From the cell containing the given text, extract its center point as [X, Y] coordinate. 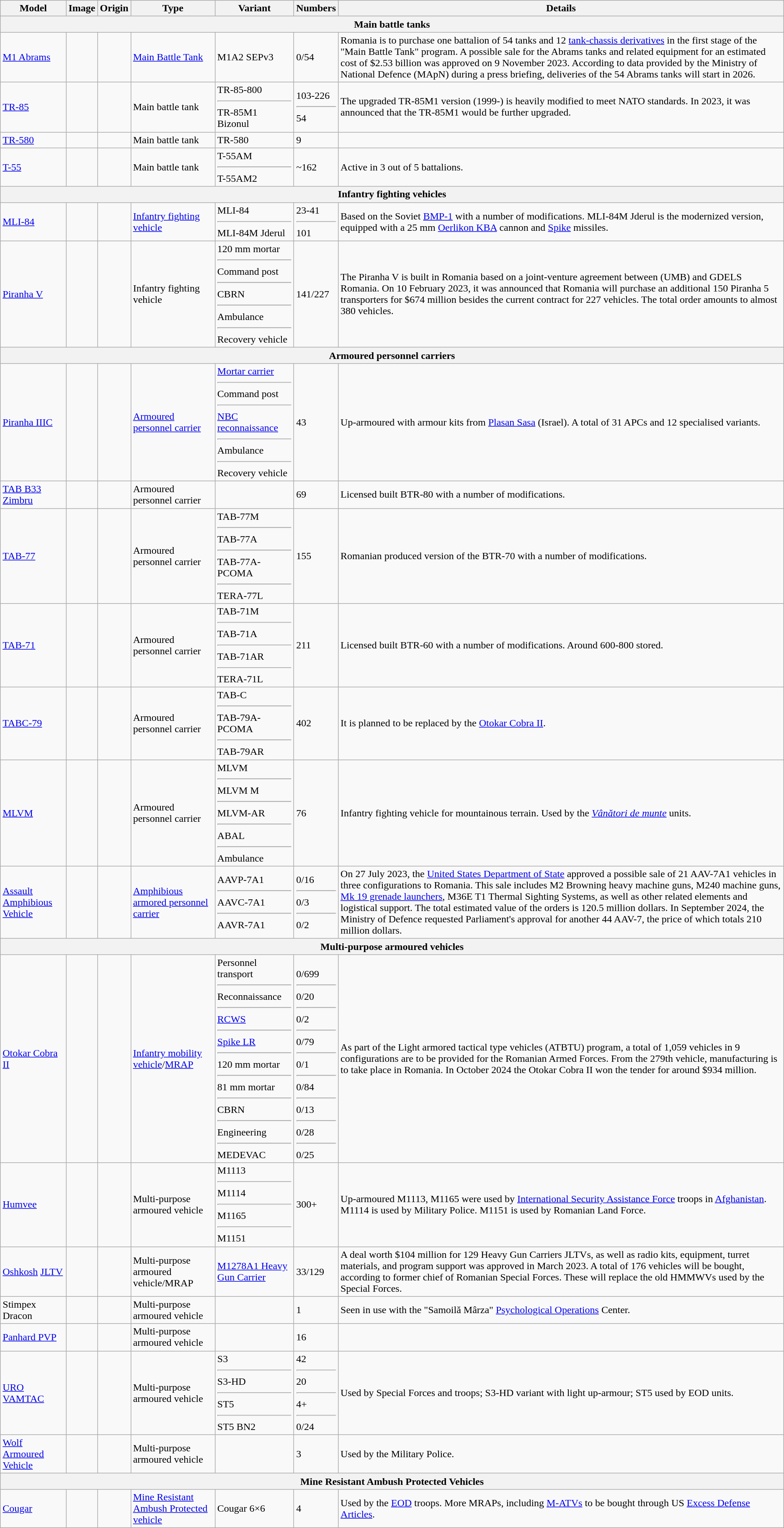
MLVM [34, 813]
Details [561, 8]
M1113M1114M1165M1151 [254, 1205]
Main battle tanks [392, 24]
Infantry mobility vehicle/MRAP [173, 1059]
76 [316, 813]
Infantry fighting vehicles [392, 194]
MLVMMLVM MMLVM-ARABALAmbulance [254, 813]
TR-85-800 TR-85M1 Bizonul [254, 107]
Active in 3 out of 5 battalions. [561, 167]
3 [316, 1454]
9 [316, 140]
Origin [114, 8]
Infantry fighting vehicle for mountainous terrain. Used by the Vânători de munte units. [561, 813]
Licensed built BTR-80 with a number of modifications. [561, 494]
S3 S3-HD ST5 ST5 BN2 [254, 1393]
Image [82, 8]
Oshkosh JLTV [34, 1272]
TAB-71 [34, 645]
16 [316, 1337]
Mine Resistant Ambush Protected vehicle [173, 1508]
Licensed built BTR-60 with a number of modifications. Around 600-800 stored. [561, 645]
69 [316, 494]
TABC-79 [34, 724]
4 [316, 1508]
TAB-77MTAB-77ATAB-77A-PCOMATERA-77L [254, 556]
Multi-purpose armoured vehicles [392, 947]
Main Battle Tank [173, 57]
AAVP-7A1AAVC-7A1AAVR-7A1 [254, 902]
Variant [254, 8]
T-55AM T-55AM2 [254, 167]
Personnel transport Reconnaissance RCWS Spike LR 120 mm mortar 81 mm mortar CBRN Engineering MEDEVAC [254, 1059]
MLI-84 MLI-84M Jderul [254, 222]
Cougar [34, 1508]
Numbers [316, 8]
42204+0/24 [316, 1393]
1 [316, 1310]
Otokar Cobra II [34, 1059]
103-226 54 [316, 107]
~162 [316, 167]
TAB-77 [34, 556]
Mine Resistant Ambush Protected Vehicles [392, 1481]
URO VAMTAC [34, 1393]
Panhard PVP [34, 1337]
Multi-purpose armoured vehicle/MRAP [173, 1272]
TAB B33 Zimbru [34, 494]
33/129 [316, 1272]
Assault Amphibious Vehicle [34, 902]
Model [34, 8]
M1A2 SEPv3 [254, 57]
0/699 0/20 0/2 0/79 0/1 0/84 0/13 0/28 0/25 [316, 1059]
23-41 101 [316, 222]
141/227 [316, 294]
T-55 [34, 167]
Romanian produced version of the BTR-70 with a number of modifications. [561, 556]
It is planned to be replaced by the Otokar Cobra II. [561, 724]
43 [316, 422]
M1278A1 Heavy Gun Carrier [254, 1272]
Stimpex Dracon [34, 1310]
Humvee [34, 1205]
TAB-71MTAB-71ATAB-71ARTERA-71L [254, 645]
120 mm mortar Command post CBRN Ambulance Recovery vehicle [254, 294]
Mortar carrier Command post NBC reconnaissance Ambulance Recovery vehicle [254, 422]
TAB-CTAB-79A-PCOMATAB-79AR [254, 724]
Up-armoured with armour kits from Plasan Sasa (Israel). A total of 31 APCs and 12 specialised variants. [561, 422]
211 [316, 645]
M1 Abrams [34, 57]
300+ [316, 1205]
Seen in use with the "Samoilă Mârza" Psychological Operations Center. [561, 1310]
Amphibious armored personnel carrier [173, 902]
Piranha V [34, 294]
Type [173, 8]
Used by the EOD troops. More MRAPs, including M-ATVs to be bought through US Excess Defense Articles. [561, 1508]
Piranha IIIC [34, 422]
Wolf Armoured Vehicle [34, 1454]
MLI-84 [34, 222]
Used by Special Forces and troops; S3-HD variant with light up-armour; ST5 used by EOD units. [561, 1393]
155 [316, 556]
Cougar 6×6 [254, 1508]
TR-85 [34, 107]
Used by the Military Police. [561, 1454]
Armoured personnel carriers [392, 355]
0/54 [316, 57]
0/160/30/2 [316, 902]
402 [316, 724]
